Determine the [x, y] coordinate at the center of the cell enclosing the given text.  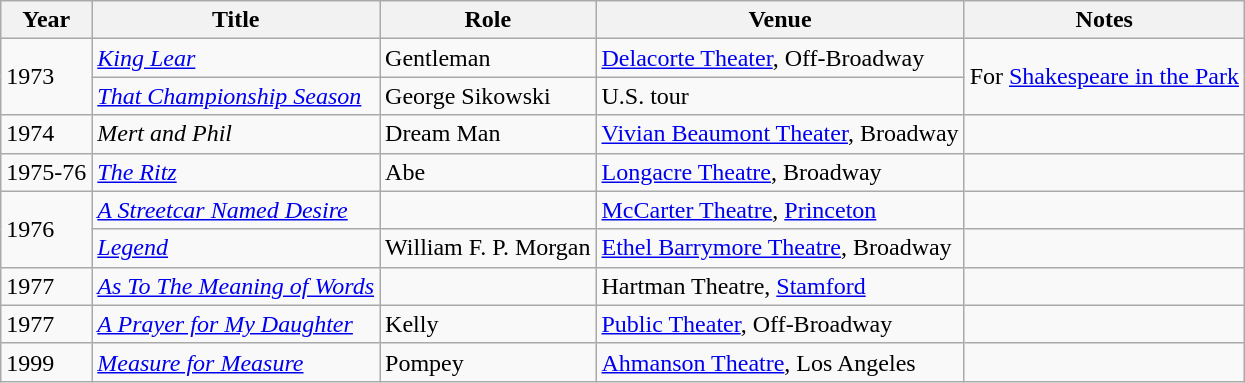
Role [488, 20]
Delacorte Theater, Off-Broadway [780, 58]
U.S. tour [780, 96]
Public Theater, Off-Broadway [780, 324]
The Ritz [236, 172]
Venue [780, 20]
Title [236, 20]
Legend [236, 248]
Year [46, 20]
A Prayer for My Daughter [236, 324]
1973 [46, 77]
Abe [488, 172]
Dream Man [488, 134]
1975-76 [46, 172]
Notes [1104, 20]
Kelly [488, 324]
Longacre Theatre, Broadway [780, 172]
Vivian Beaumont Theater, Broadway [780, 134]
McCarter Theatre, Princeton [780, 210]
Hartman Theatre, Stamford [780, 286]
1976 [46, 229]
That Championship Season [236, 96]
William F. P. Morgan [488, 248]
Gentleman [488, 58]
A Streetcar Named Desire [236, 210]
King Lear [236, 58]
Pompey [488, 362]
Ethel Barrymore Theatre, Broadway [780, 248]
As To The Meaning of Words [236, 286]
George Sikowski [488, 96]
1974 [46, 134]
1999 [46, 362]
Ahmanson Theatre, Los Angeles [780, 362]
For Shakespeare in the Park [1104, 77]
Mert and Phil [236, 134]
Measure for Measure [236, 362]
